Search for the cell housing the specified text and yield its (x, y) center coordinate. 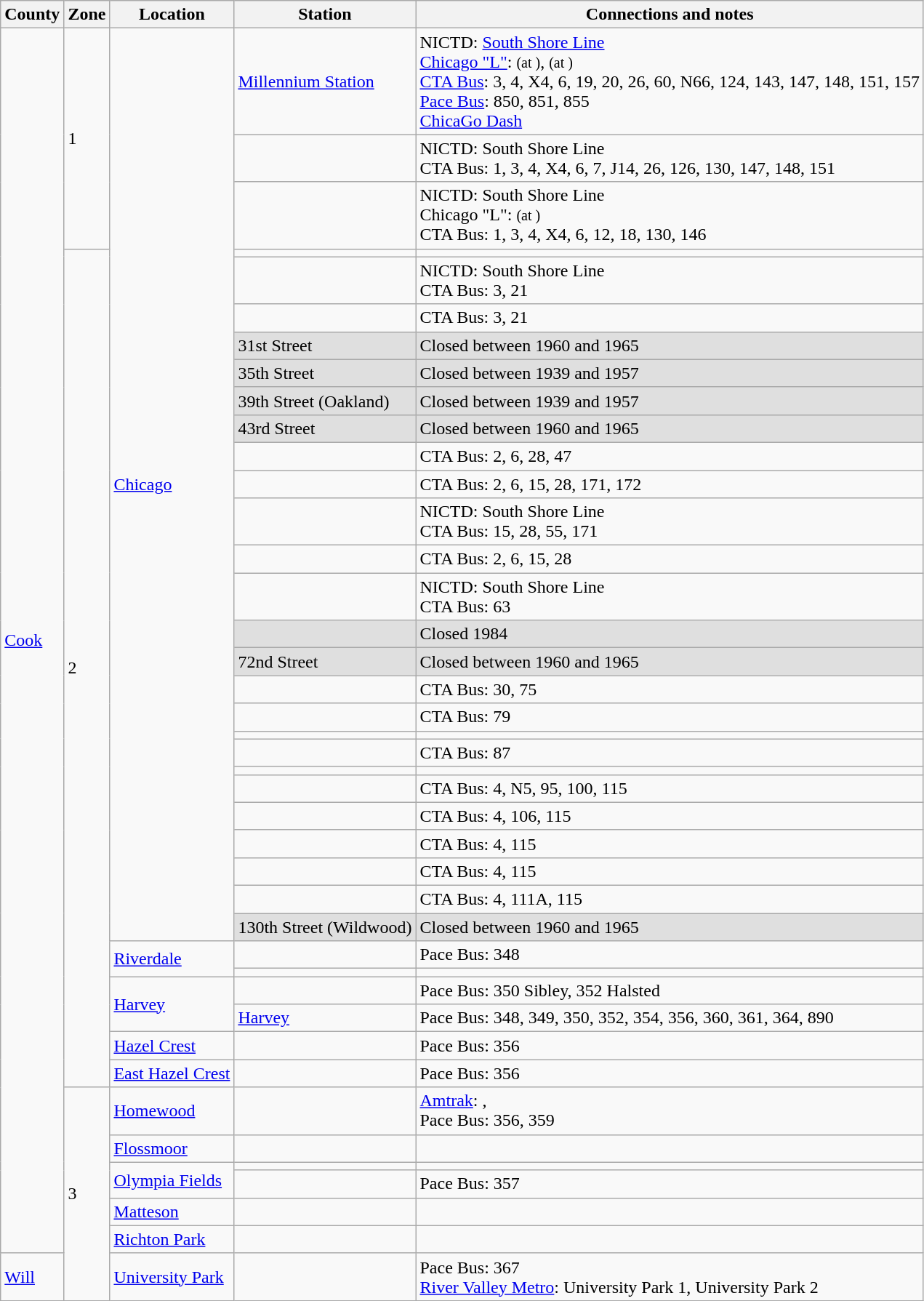
130th Street (Wildwood) (325, 927)
Pace Bus: 367 River Valley Metro: University Park 1, University Park 2 (670, 1277)
CTA Bus: 2, 6, 15, 28, 171, 172 (670, 484)
Richton Park (172, 1239)
NICTD: South Shore Line Chicago "L": (at ) CTA Bus: 1, 3, 4, X4, 6, 12, 18, 130, 146 (670, 215)
NICTD: South Shore Line CTA Bus: 1, 3, 4, X4, 6, 7, J14, 26, 126, 130, 147, 148, 151 (670, 159)
31st Street (325, 345)
CTA Bus: 4, 111A, 115 (670, 899)
Flossmoor (172, 1148)
1 (87, 138)
CTA Bus: 3, 21 (670, 318)
Cook (32, 641)
Amtrak: , Pace Bus: 356, 359 (670, 1111)
Connections and notes (670, 15)
CTA Bus: 2, 6, 28, 47 (670, 456)
Closed 1984 (670, 634)
CTA Bus: 4, N5, 95, 100, 115 (670, 788)
CTA Bus: 2, 6, 15, 28 (670, 559)
Riverdale (172, 958)
39th Street (Oakland) (325, 401)
Olympia Fields (172, 1180)
Station (325, 15)
Will (32, 1277)
Homewood (172, 1111)
East Hazel Crest (172, 1073)
Zone (87, 15)
NICTD: South Shore Line CTA Bus: 15, 28, 55, 171 (670, 522)
Pace Bus: 348, 349, 350, 352, 354, 356, 360, 361, 364, 890 (670, 1018)
43rd Street (325, 428)
Hazel Crest (172, 1046)
CTA Bus: 4, 106, 115 (670, 816)
3 (87, 1194)
Pace Bus: 350 Sibley, 352 Halsted (670, 990)
Matteson (172, 1212)
NICTD: South Shore Line CTA Bus: 63 (670, 596)
CTA Bus: 30, 75 (670, 689)
Millennium Station (325, 81)
CTA Bus: 79 (670, 717)
University Park (172, 1277)
Location (172, 15)
County (32, 15)
CTA Bus: 87 (670, 753)
2 (87, 668)
Chicago (172, 484)
72nd Street (325, 662)
NICTD: South Shore Line CTA Bus: 3, 21 (670, 281)
Pace Bus: 357 (670, 1184)
35th Street (325, 373)
Pace Bus: 348 (670, 955)
